Identify which cell holds the provided text, then report its [X, Y] central coordinate. 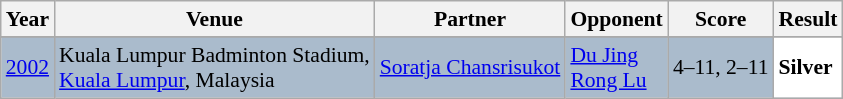
Opponent [616, 19]
Partner [470, 19]
Score [721, 19]
Venue [214, 19]
Du Jing Rong Lu [616, 68]
Kuala Lumpur Badminton Stadium,Kuala Lumpur, Malaysia [214, 68]
4–11, 2–11 [721, 68]
2002 [28, 68]
Result [808, 19]
Silver [808, 68]
Year [28, 19]
Soratja Chansrisukot [470, 68]
